Find where the given text appears and provide that cell's center as [x, y] coordinate. 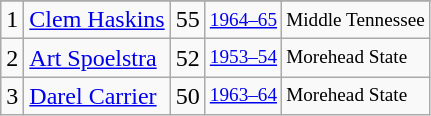
Art Spoelstra [97, 58]
Darel Carrier [97, 96]
1953–54 [243, 58]
50 [188, 96]
1 [12, 20]
Middle Tennessee [356, 20]
Clem Haskins [97, 20]
2 [12, 58]
55 [188, 20]
52 [188, 58]
1963–64 [243, 96]
3 [12, 96]
1964–65 [243, 20]
